Locate the cell with the specified text and output its [x, y] center coordinate. 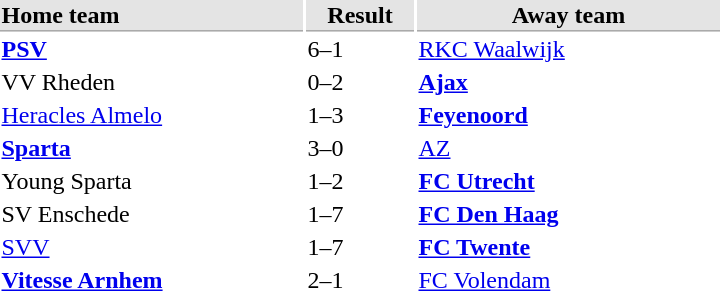
AZ [568, 149]
6–1 [360, 49]
Feyenoord [568, 115]
FC Twente [568, 247]
FC Utrecht [568, 181]
FC Den Haag [568, 215]
RKC Waalwijk [568, 49]
Ajax [568, 83]
0–2 [360, 83]
Sparta [152, 149]
SV Enschede [152, 215]
3–0 [360, 149]
1–3 [360, 115]
Home team [152, 16]
1–2 [360, 181]
Away team [568, 16]
Result [360, 16]
Heracles Almelo [152, 115]
PSV [152, 49]
SVV [152, 247]
Young Sparta [152, 181]
VV Rheden [152, 83]
